Detect which cell encompasses the target text, then output its (X, Y) center coordinate. 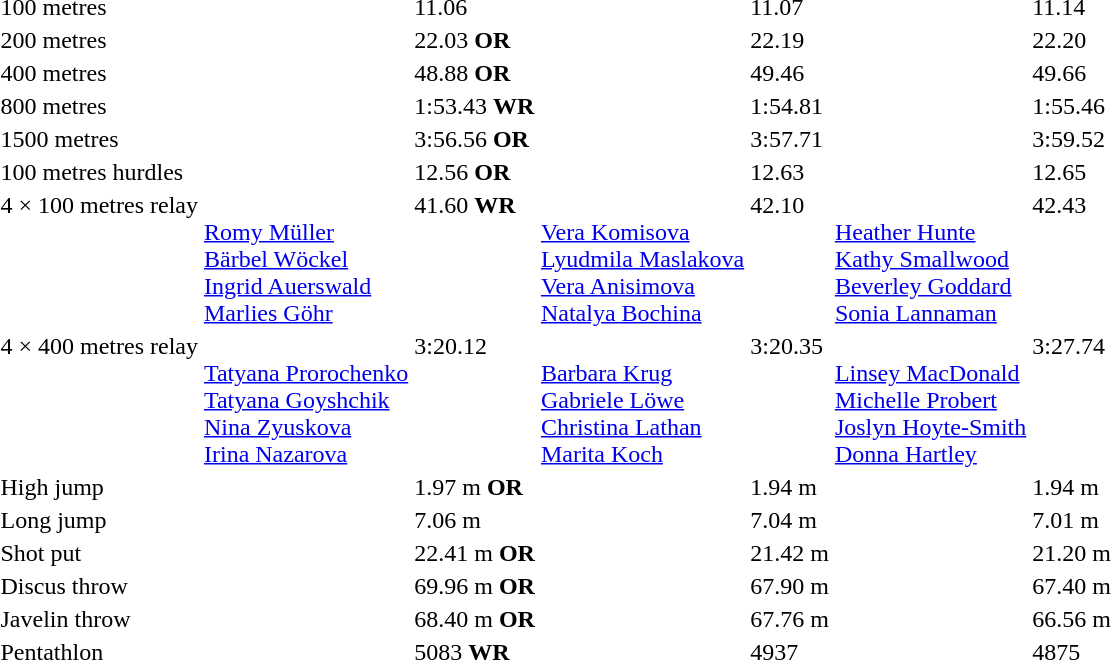
41.60 WR (475, 259)
12.56 OR (475, 172)
22.03 OR (475, 40)
49.46 (790, 73)
42.10 (790, 259)
Vera KomisovaLyudmila MaslakovaVera AnisimovaNatalya Bochina (642, 259)
69.96 m OR (475, 586)
67.76 m (790, 619)
21.42 m (790, 553)
68.40 m OR (475, 619)
7.04 m (790, 520)
7.06 m (475, 520)
3:56.56 OR (475, 139)
3:57.71 (790, 139)
Barbara KrugGabriele LöweChristina LathanMarita Koch (642, 400)
Heather HunteKathy SmallwoodBeverley GoddardSonia Lannaman (930, 259)
1:53.43 WR (475, 106)
22.19 (790, 40)
1.94 m (790, 487)
1.97 m OR (475, 487)
12.63 (790, 172)
67.90 m (790, 586)
Romy MüllerBärbel WöckelIngrid AuerswaldMarlies Göhr (306, 259)
3:20.35 (790, 400)
Linsey MacDonaldMichelle ProbertJoslyn Hoyte-SmithDonna Hartley (930, 400)
22.41 m OR (475, 553)
Tatyana ProrochenkoTatyana GoyshchikNina ZyuskovaIrina Nazarova (306, 400)
1:54.81 (790, 106)
3:20.12 (475, 400)
48.88 OR (475, 73)
